Scan for the cell matching the given text and deliver its (x, y) coordinate at center. 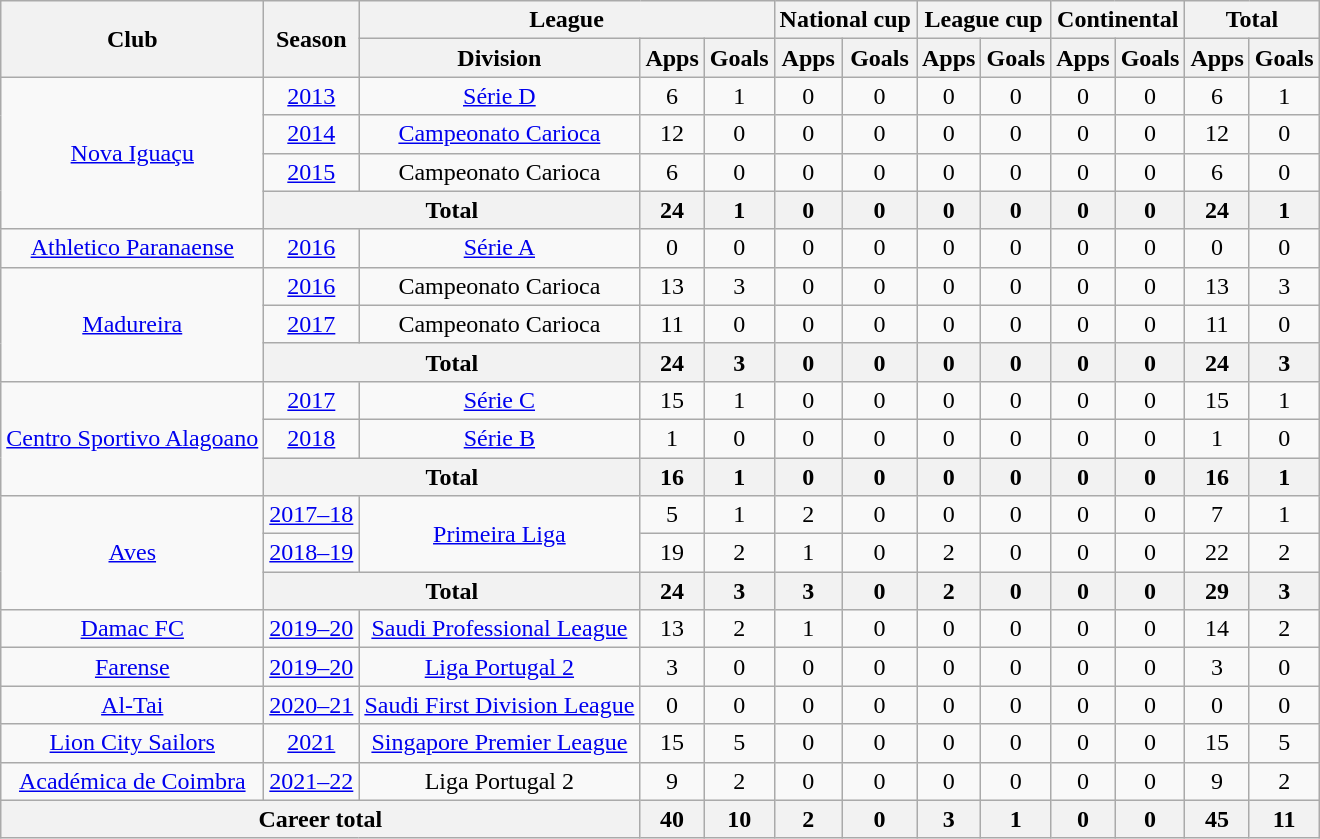
2018–19 (312, 553)
2020–21 (312, 705)
Club (132, 39)
2021 (312, 743)
Saudi First Division League (500, 705)
29 (1217, 591)
League cup (983, 20)
Série D (500, 96)
National cup (845, 20)
Lion City Sailors (132, 743)
2018 (312, 438)
19 (672, 553)
2017–18 (312, 515)
Division (500, 58)
Nova Iguaçu (132, 153)
7 (1217, 515)
Série C (500, 400)
Saudi Professional League (500, 629)
45 (1217, 819)
Série A (500, 248)
Athletico Paranaense (132, 248)
Singapore Premier League (500, 743)
Académica de Coimbra (132, 781)
Série B (500, 438)
Centro Sportivo Alagoano (132, 438)
40 (672, 819)
Madureira (132, 324)
Season (312, 39)
Continental (1118, 20)
10 (739, 819)
2014 (312, 134)
Aves (132, 553)
2015 (312, 172)
2021–22 (312, 781)
Al-Tai (132, 705)
Primeira Liga (500, 534)
Damac FC (132, 629)
22 (1217, 553)
League (566, 20)
2013 (312, 96)
14 (1217, 629)
Farense (132, 667)
Career total (320, 819)
